Extract the [X, Y] coordinate from the center of the cell holding the provided text.  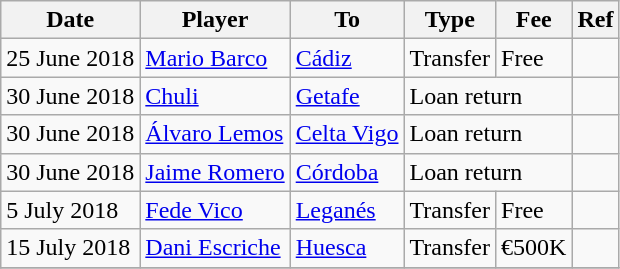
Player [215, 20]
Celta Vigo [347, 134]
Type [450, 20]
Cádiz [347, 58]
Jaime Romero [215, 172]
Huesca [347, 248]
Leganés [347, 210]
5 July 2018 [70, 210]
€500K [534, 248]
Getafe [347, 96]
Dani Escriche [215, 248]
15 July 2018 [70, 248]
Córdoba [347, 172]
Fede Vico [215, 210]
Mario Barco [215, 58]
Ref [596, 20]
Álvaro Lemos [215, 134]
Fee [534, 20]
25 June 2018 [70, 58]
Date [70, 20]
Chuli [215, 96]
To [347, 20]
